From the cell containing the given text, extract its center point as [x, y] coordinate. 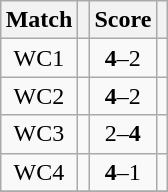
2–4 [123, 134]
4–1 [123, 172]
WC1 [39, 58]
WC2 [39, 96]
Score [123, 20]
WC3 [39, 134]
Match [39, 20]
WC4 [39, 172]
